Search for the cell housing the specified text and yield its (X, Y) center coordinate. 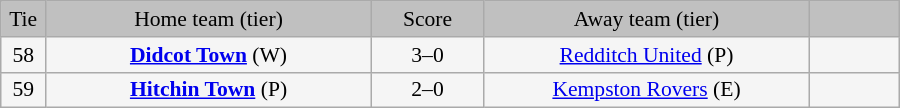
Hitchin Town (P) (209, 90)
Home team (tier) (209, 19)
Didcot Town (W) (209, 55)
Tie (24, 19)
Redditch United (P) (647, 55)
Score (427, 19)
Away team (tier) (647, 19)
2–0 (427, 90)
59 (24, 90)
58 (24, 55)
Kempston Rovers (E) (647, 90)
3–0 (427, 55)
